Search for the cell housing the specified text and yield its [x, y] center coordinate. 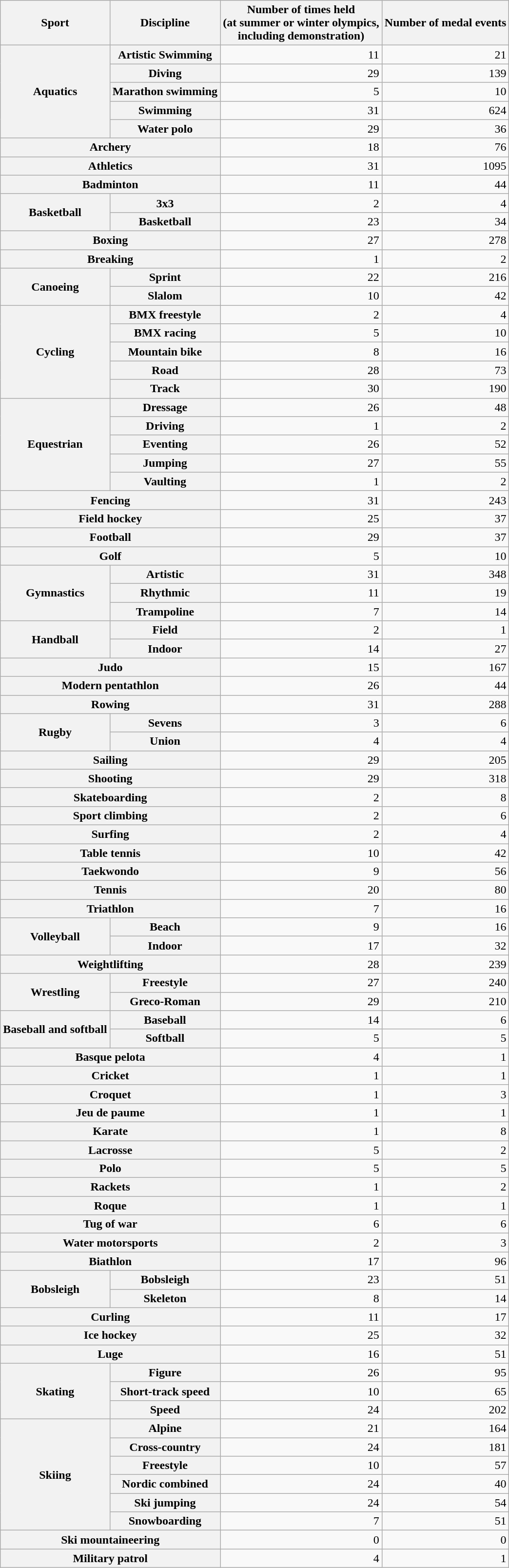
348 [446, 575]
Artistic [165, 575]
Rackets [110, 1187]
Volleyball [55, 936]
Rugby [55, 732]
Sevens [165, 723]
Ski mountaineering [110, 1540]
40 [446, 1484]
Modern pentathlon [110, 686]
BMX racing [165, 333]
Marathon swimming [165, 92]
181 [446, 1447]
Wrestling [55, 992]
Archery [110, 147]
Slalom [165, 296]
Vaulting [165, 481]
30 [301, 389]
Breaking [110, 259]
Number of times held(at summer or winter olympics,including demonstration) [301, 23]
Canoeing [55, 287]
Sport climbing [110, 815]
Alpine [165, 1428]
Tennis [110, 890]
36 [446, 129]
BMX freestyle [165, 315]
Karate [110, 1131]
Trampoline [165, 612]
Biathlon [110, 1261]
Track [165, 389]
Water polo [165, 129]
Lacrosse [110, 1150]
Skating [55, 1391]
167 [446, 667]
288 [446, 704]
Surfing [110, 834]
96 [446, 1261]
318 [446, 778]
Tug of war [110, 1224]
Diving [165, 73]
Ski jumping [165, 1503]
Badminton [110, 184]
139 [446, 73]
Judo [110, 667]
Driving [165, 426]
73 [446, 370]
Skateboarding [110, 797]
Golf [110, 556]
Dressage [165, 407]
3x3 [165, 203]
202 [446, 1409]
Handball [55, 639]
Polo [110, 1169]
Field [165, 630]
Fencing [110, 500]
Baseball [165, 1020]
Aquatics [55, 92]
Discipline [165, 23]
Shooting [110, 778]
Roque [110, 1206]
Croquet [110, 1094]
243 [446, 500]
Military patrol [110, 1558]
54 [446, 1503]
56 [446, 872]
Basque pelota [110, 1057]
Artistic Swimming [165, 55]
19 [446, 593]
55 [446, 463]
164 [446, 1428]
Beach [165, 927]
57 [446, 1466]
240 [446, 983]
Rowing [110, 704]
Union [165, 741]
Jeu de paume [110, 1112]
210 [446, 1001]
1095 [446, 166]
22 [301, 278]
Water motorsports [110, 1243]
Skeleton [165, 1298]
239 [446, 964]
48 [446, 407]
Jumping [165, 463]
76 [446, 147]
Eventing [165, 444]
Weightlifting [110, 964]
624 [446, 110]
65 [446, 1391]
205 [446, 760]
Greco-Roman [165, 1001]
52 [446, 444]
Number of medal events [446, 23]
Luge [110, 1354]
Football [110, 537]
Snowboarding [165, 1521]
80 [446, 890]
Cycling [55, 352]
Taekwondo [110, 872]
Road [165, 370]
15 [301, 667]
Ice hockey [110, 1335]
Table tennis [110, 853]
Short-track speed [165, 1391]
Softball [165, 1038]
Sprint [165, 278]
Rhythmic [165, 593]
Curling [110, 1317]
18 [301, 147]
216 [446, 278]
Cricket [110, 1075]
Mountain bike [165, 352]
Sport [55, 23]
34 [446, 221]
278 [446, 240]
95 [446, 1372]
Boxing [110, 240]
Speed [165, 1409]
Nordic combined [165, 1484]
Baseball and softball [55, 1029]
190 [446, 389]
Cross-country [165, 1447]
Sailing [110, 760]
Athletics [110, 166]
Triathlon [110, 909]
Skiing [55, 1474]
Equestrian [55, 444]
Swimming [165, 110]
Gymnastics [55, 593]
20 [301, 890]
Figure [165, 1372]
Field hockey [110, 518]
